Return (X, Y) of the center of cell containing provided text 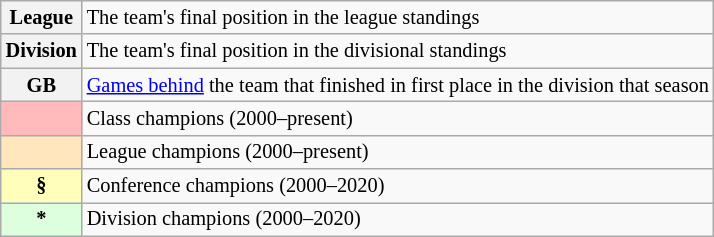
Division champions (2000–2020) (398, 219)
Class champions (2000–present) (398, 118)
Games behind the team that finished in first place in the division that season (398, 85)
League (42, 17)
§ (42, 186)
League champions (2000–present) (398, 152)
GB (42, 85)
Conference champions (2000–2020) (398, 186)
The team's final position in the league standings (398, 17)
The team's final position in the divisional standings (398, 51)
Division (42, 51)
* (42, 219)
